Pinpoint the cell where the given text exists, returning its (X, Y) midpoint coordinate. 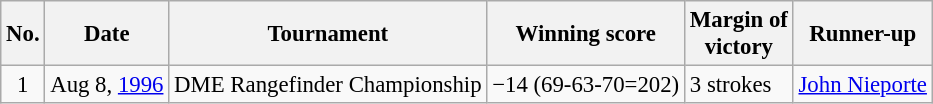
Tournament (328, 34)
Margin ofvictory (740, 34)
Date (107, 34)
John Nieporte (862, 85)
1 (23, 85)
Aug 8, 1996 (107, 85)
No. (23, 34)
3 strokes (740, 85)
Winning score (586, 34)
−14 (69-63-70=202) (586, 85)
Runner-up (862, 34)
DME Rangefinder Championship (328, 85)
